Capture the cell that displays the provided text and extract its [x, y] central coordinate. 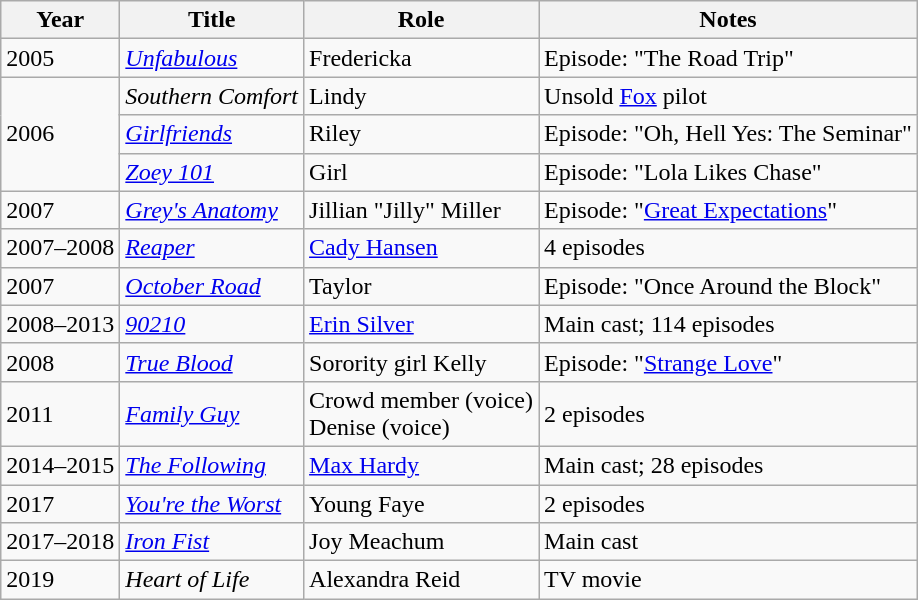
2017–2018 [60, 542]
Title [212, 20]
Girl [422, 172]
Episode: "Great Expectations" [728, 210]
2008 [60, 362]
Jillian "Jilly" Miller [422, 210]
2019 [60, 580]
Year [60, 20]
Cady Hansen [422, 248]
2011 [60, 414]
Girlfriends [212, 134]
Heart of Life [212, 580]
4 episodes [728, 248]
2005 [60, 58]
True Blood [212, 362]
Lindy [422, 96]
Erin Silver [422, 324]
Episode: "Lola Likes Chase" [728, 172]
Episode: "Once Around the Block" [728, 286]
Fredericka [422, 58]
Unfabulous [212, 58]
Episode: "Oh, Hell Yes: The Seminar" [728, 134]
Sorority girl Kelly [422, 362]
Iron Fist [212, 542]
Young Faye [422, 503]
Episode: "The Road Trip" [728, 58]
Unsold Fox pilot [728, 96]
Max Hardy [422, 465]
Family Guy [212, 414]
Grey's Anatomy [212, 210]
2014–2015 [60, 465]
Crowd member (voice)Denise (voice) [422, 414]
Episode: "Strange Love" [728, 362]
Main cast; 28 episodes [728, 465]
2017 [60, 503]
October Road [212, 286]
TV movie [728, 580]
Riley [422, 134]
Zoey 101 [212, 172]
Reaper [212, 248]
Southern Comfort [212, 96]
2007–2008 [60, 248]
Role [422, 20]
2008–2013 [60, 324]
You're the Worst [212, 503]
Notes [728, 20]
The Following [212, 465]
90210 [212, 324]
Main cast [728, 542]
Joy Meachum [422, 542]
Taylor [422, 286]
Alexandra Reid [422, 580]
Main cast; 114 episodes [728, 324]
2006 [60, 134]
